Detect which cell encompasses the target text, then output its [X, Y] center coordinate. 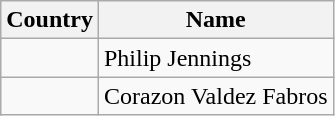
Corazon Valdez Fabros [216, 96]
Name [216, 20]
Philip Jennings [216, 58]
Country [50, 20]
